Return (X, Y) of the center of cell containing provided text 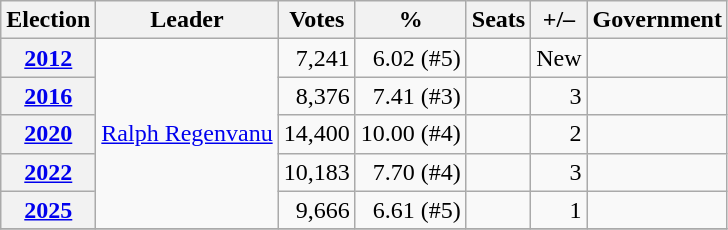
8,376 (316, 96)
Government (657, 20)
New (559, 58)
9,666 (316, 210)
7,241 (316, 58)
14,400 (316, 134)
2012 (48, 58)
2022 (48, 172)
Leader (187, 20)
7.41 (#3) (410, 96)
7.70 (#4) (410, 172)
Election (48, 20)
2016 (48, 96)
2 (559, 134)
6.02 (#5) (410, 58)
Votes (316, 20)
Ralph Regenvanu (187, 134)
Seats (498, 20)
% (410, 20)
10,183 (316, 172)
6.61 (#5) (410, 210)
1 (559, 210)
2025 (48, 210)
10.00 (#4) (410, 134)
2020 (48, 134)
+/– (559, 20)
